Locate the cell with the specified text and output its [X, Y] center coordinate. 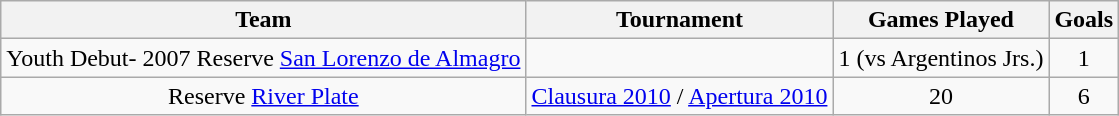
Youth Debut- 2007 Reserve San Lorenzo de Almagro [264, 58]
Games Played [941, 20]
1 [1084, 58]
Goals [1084, 20]
1 (vs Argentinos Jrs.) [941, 58]
Tournament [680, 20]
6 [1084, 96]
Team [264, 20]
Clausura 2010 / Apertura 2010 [680, 96]
20 [941, 96]
Reserve River Plate [264, 96]
